Detect which cell encompasses the target text, then output its (x, y) center coordinate. 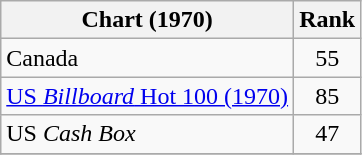
47 (328, 134)
US Billboard Hot 100 (1970) (148, 96)
55 (328, 58)
US Cash Box (148, 134)
Rank (328, 20)
Chart (1970) (148, 20)
85 (328, 96)
Canada (148, 58)
